For the text-containing cell, return its midpoint in (x, y) coordinate format. 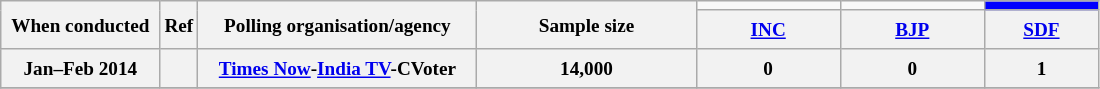
INC (768, 30)
Ref (179, 25)
BJP (912, 30)
Jan–Feb 2014 (80, 68)
Times Now-India TV-CVoter (338, 68)
14,000 (586, 68)
SDF (1041, 30)
When conducted (80, 25)
Polling organisation/agency (338, 25)
1 (1041, 68)
Sample size (586, 25)
